For the text-containing cell, return its midpoint in (x, y) coordinate format. 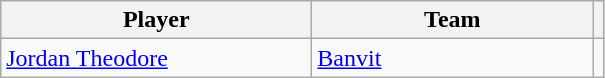
Team (452, 20)
Jordan Theodore (156, 58)
Player (156, 20)
Banvit (452, 58)
